Provide the (X, Y) coordinate of the cell's center where the given text is located.  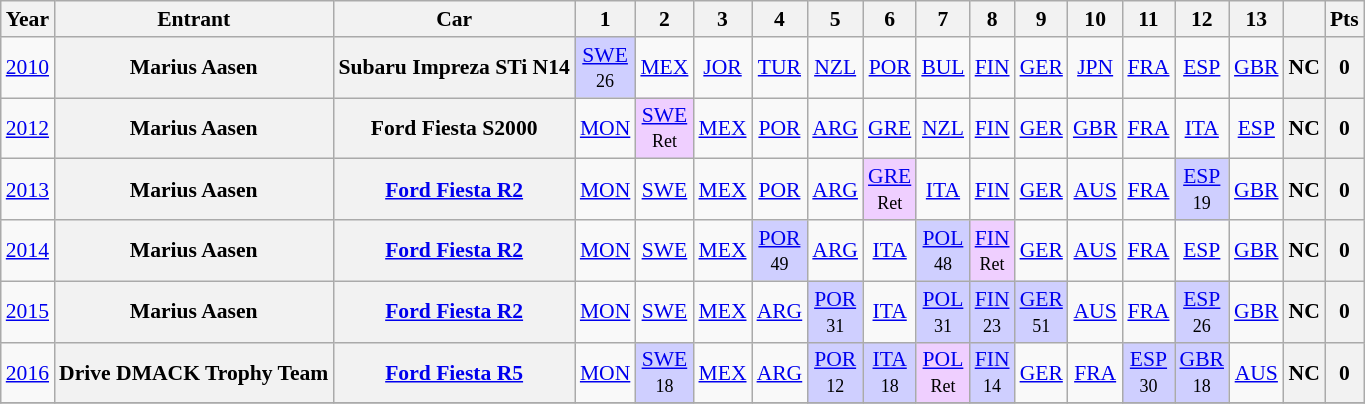
2 (664, 19)
2010 (28, 68)
ESP26 (1202, 312)
6 (890, 19)
ESP30 (1148, 372)
FIN14 (992, 372)
1 (606, 19)
11 (1148, 19)
2016 (28, 372)
POL31 (942, 312)
GER51 (1042, 312)
ESP19 (1202, 190)
TUR (780, 68)
Pts (1344, 19)
Car (454, 19)
7 (942, 19)
POLRet (942, 372)
FIN23 (992, 312)
GRERet (890, 190)
SWE18 (664, 372)
SWE26 (606, 68)
JOR (722, 68)
Subaru Impreza STi N14 (454, 68)
BUL (942, 68)
12 (1202, 19)
5 (835, 19)
Year (28, 19)
Ford Fiesta S2000 (454, 128)
13 (1256, 19)
9 (1042, 19)
GBR18 (1202, 372)
3 (722, 19)
2012 (28, 128)
2014 (28, 250)
GRE (890, 128)
POR49 (780, 250)
10 (1096, 19)
FINRet (992, 250)
8 (992, 19)
POR12 (835, 372)
JPN (1096, 68)
POL48 (942, 250)
Drive DMACK Trophy Team (194, 372)
ITA18 (890, 372)
POR31 (835, 312)
SWERet (664, 128)
2013 (28, 190)
Ford Fiesta R5 (454, 372)
4 (780, 19)
Entrant (194, 19)
2015 (28, 312)
